Provide the [x, y] coordinate of the cell's center where the given text is located.  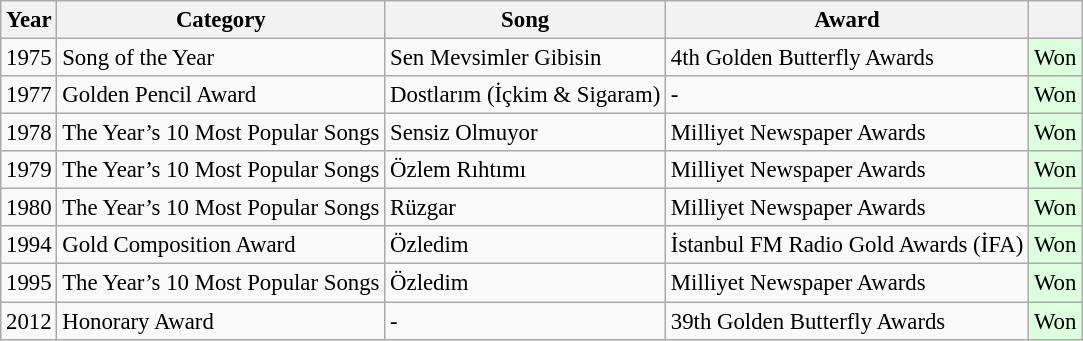
1980 [29, 208]
Award [848, 20]
Sen Mevsimler Gibisin [526, 58]
Dostlarım (İçkim & Sigaram) [526, 95]
1978 [29, 133]
Golden Pencil Award [221, 95]
2012 [29, 321]
4th Golden Butterfly Awards [848, 58]
İstanbul FM Radio Gold Awards (İFA) [848, 245]
1979 [29, 170]
1995 [29, 283]
Sensiz Olmuyor [526, 133]
Song of the Year [221, 58]
39th Golden Butterfly Awards [848, 321]
Özlem Rıhtımı [526, 170]
1977 [29, 95]
Gold Composition Award [221, 245]
1994 [29, 245]
Honorary Award [221, 321]
Rüzgar [526, 208]
1975 [29, 58]
Year [29, 20]
Song [526, 20]
Category [221, 20]
